Scan for the cell matching the given text and deliver its (x, y) coordinate at center. 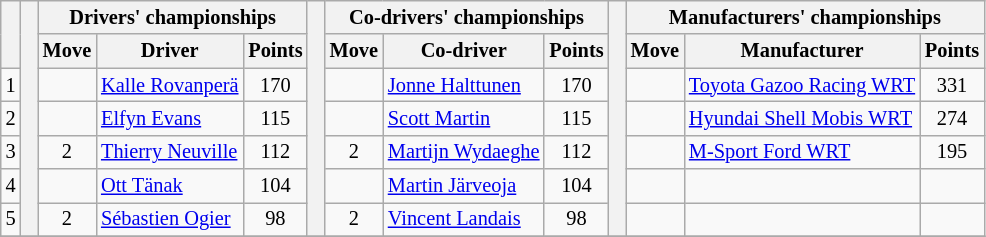
Manufacturers' championships (805, 17)
Co-driver (464, 51)
195 (952, 152)
M-Sport Ford WRT (802, 152)
Manufacturer (802, 51)
Scott Martin (464, 118)
3 (11, 152)
Driver (170, 51)
Martin Järveoja (464, 186)
Martijn Wydaeghe (464, 152)
Vincent Landais (464, 219)
331 (952, 85)
1 (11, 85)
274 (952, 118)
Jonne Halttunen (464, 85)
Elfyn Evans (170, 118)
Thierry Neuville (170, 152)
5 (11, 219)
Ott Tänak (170, 186)
Drivers' championships (173, 17)
Toyota Gazoo Racing WRT (802, 85)
4 (11, 186)
Hyundai Shell Mobis WRT (802, 118)
Co-drivers' championships (467, 17)
Kalle Rovanperä (170, 85)
Sébastien Ogier (170, 219)
